Identify which cell holds the provided text, then report its [X, Y] central coordinate. 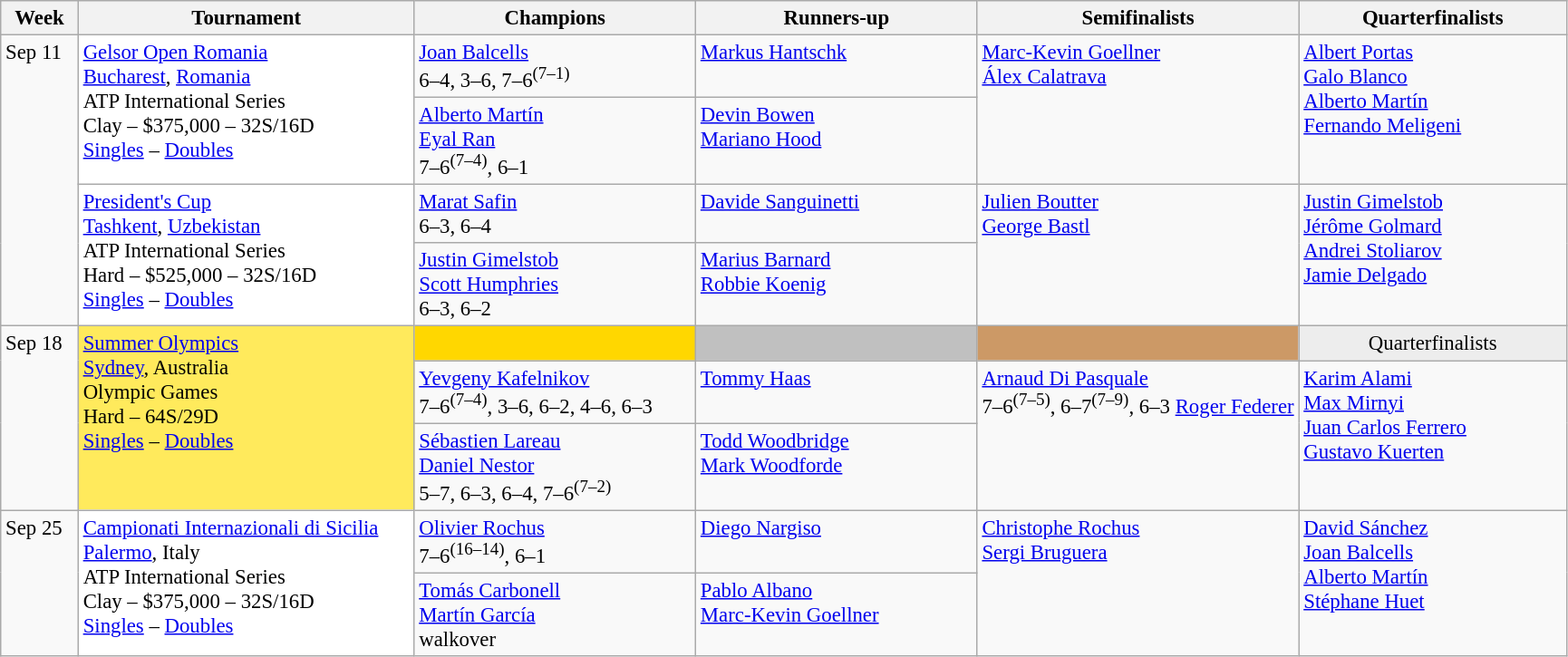
Sep 11 [40, 181]
Gelsor Open Romania Bucharest, RomaniaATP International SeriesClay – $375,000 – 32S/16DSingles – Doubles [247, 111]
Pablo Albano Marc-Kevin Goellner [837, 614]
Tournament [247, 18]
Arnaud Di Pasquale7–6(7–5), 6–7(7–9), 6–3 Roger Federer [1138, 435]
Yevgeny Kafelnikov7–6(7–4), 3–6, 6–2, 4–6, 6–3 [555, 391]
Karim Alami Max Mirnyi Juan Carlos Ferrero Gustavo Kuerten [1433, 435]
Julien Boutter George Bastl [1138, 256]
Campionati Internazionali di Sicilia Palermo, ItalyATP International SeriesClay – $375,000 – 32S/16DSingles – Doubles [247, 584]
Tommy Haas [837, 391]
Devin Bowen Mariano Hood [837, 141]
Diego Nargiso [837, 542]
Summer Olympics Sydney, AustraliaOlympic GamesHard – 64S/29DSingles – Doubles [247, 419]
Justin Gimelstob Jérôme Golmard Andrei Stoliarov Jamie Delgado [1433, 256]
Sébastien Lareau Daniel Nestor5–7, 6–3, 6–4, 7–6(7–2) [555, 467]
Week [40, 18]
Marius Barnard Robbie Koenig [837, 285]
Tomás Carbonell Martín Garcíawalkover [555, 614]
Justin Gimelstob Scott Humphries6–3, 6–2 [555, 285]
Champions [555, 18]
Albert Portas Galo Blanco Alberto Martín Fernando Meligeni [1433, 111]
Davide Sanguinetti [837, 214]
President's Cup Tashkent, UzbekistanATP International SeriesHard – $525,000 – 32S/16DSingles – Doubles [247, 256]
Joan Balcells6–4, 3–6, 7–6(7–1) [555, 67]
Marc-Kevin Goellner Álex Calatrava [1138, 111]
Alberto Martín Eyal Ran7–6(7–4), 6–1 [555, 141]
Sep 25 [40, 584]
Marat Safin6–3, 6–4 [555, 214]
Markus Hantschk [837, 67]
Runners-up [837, 18]
Christophe Rochus Sergi Bruguera [1138, 584]
Semifinalists [1138, 18]
Sep 18 [40, 419]
Olivier Rochus7–6(16–14), 6–1 [555, 542]
Todd Woodbridge Mark Woodforde [837, 467]
David Sánchez Joan Balcells Alberto Martín Stéphane Huet [1433, 584]
